Find where the given text appears and provide that cell's center as [X, Y] coordinate. 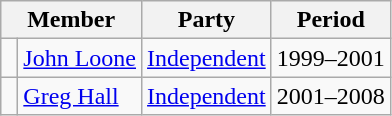
Member [72, 20]
2001–2008 [330, 96]
Period [330, 20]
Party [207, 20]
1999–2001 [330, 58]
Greg Hall [80, 96]
John Loone [80, 58]
